From the cell containing the given text, extract its center point as [X, Y] coordinate. 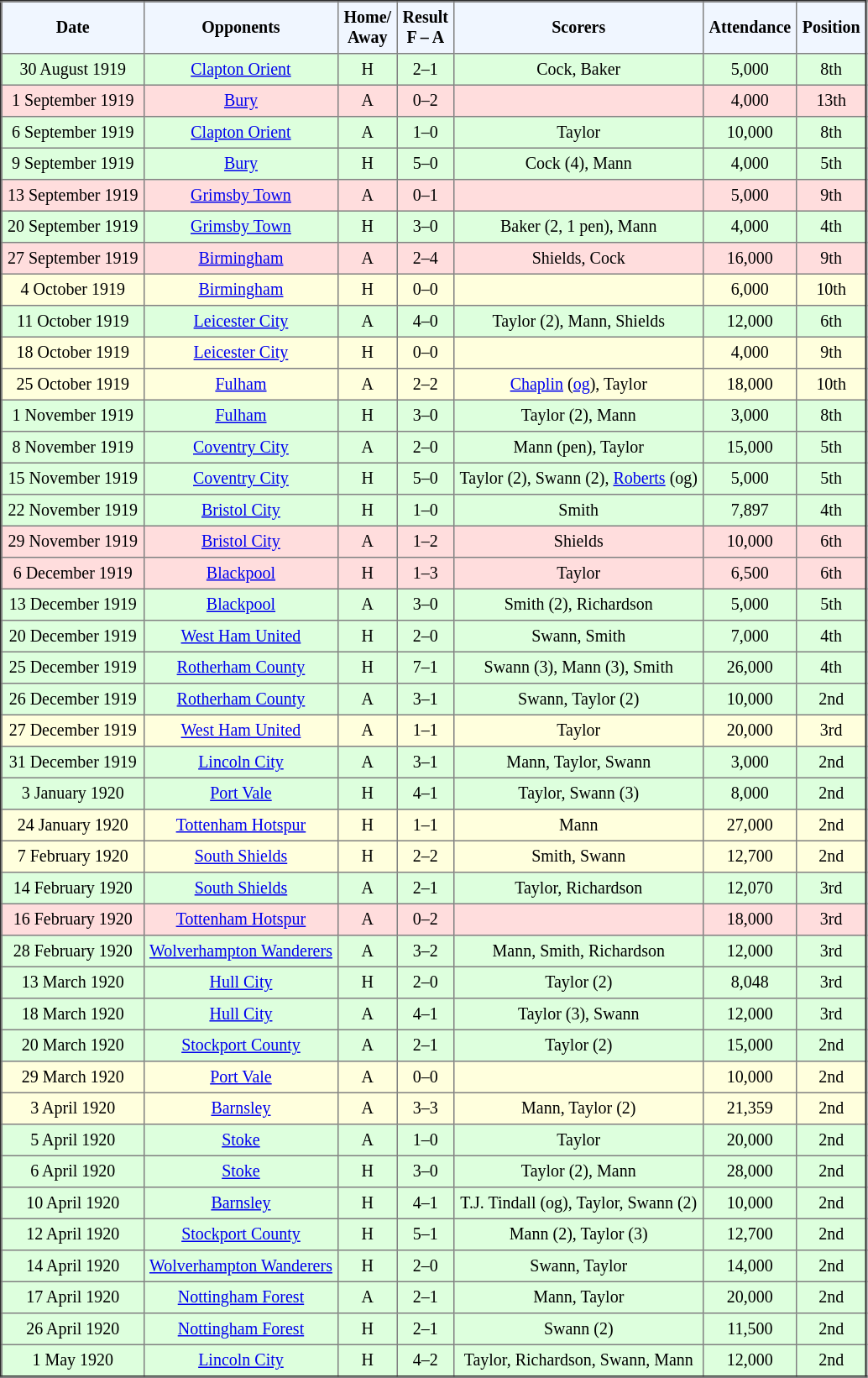
Mann, Smith, Richardson [579, 951]
Cock (4), Mann [579, 164]
14 April 1920 [73, 1266]
7,000 [750, 637]
28,000 [750, 1171]
Taylor (2), Swann (2), Roberts (og) [579, 479]
Baker (2, 1 pen), Mann [579, 227]
1 September 1919 [73, 101]
6,000 [750, 290]
Shields [579, 542]
Swann (3), Mann (3), Smith [579, 668]
14,000 [750, 1266]
Chaplin (og), Taylor [579, 385]
14 February 1920 [73, 888]
Mann (2), Taylor (3) [579, 1234]
Attendance [750, 28]
5 April 1920 [73, 1140]
2–4 [426, 259]
25 October 1919 [73, 385]
27 September 1919 [73, 259]
8,000 [750, 794]
27,000 [750, 825]
Taylor (2), Mann, Shields [579, 322]
Opponents [240, 28]
6 April 1920 [73, 1171]
18 October 1919 [73, 353]
3 April 1920 [73, 1108]
18 March 1920 [73, 1014]
Smith, Swann [579, 857]
26 April 1920 [73, 1329]
Swann (2) [579, 1329]
0–1 [426, 196]
Home/Away [368, 28]
T.J. Tindall (og), Taylor, Swann (2) [579, 1203]
22 November 1919 [73, 511]
3 January 1920 [73, 794]
6 December 1919 [73, 574]
7–1 [426, 668]
20 March 1920 [73, 1045]
Taylor, Richardson, Swann, Mann [579, 1360]
20 September 1919 [73, 227]
25 December 1919 [73, 668]
31 December 1919 [73, 762]
13th [831, 101]
6 September 1919 [73, 133]
Swann, Smith [579, 637]
13 December 1919 [73, 605]
29 November 1919 [73, 542]
17 April 1920 [73, 1297]
Shields, Cock [579, 259]
28 February 1920 [73, 951]
30 August 1919 [73, 70]
29 March 1920 [73, 1077]
1 November 1919 [73, 416]
8 November 1919 [73, 448]
Position [831, 28]
3–3 [426, 1108]
7,897 [750, 511]
Swann, Taylor [579, 1266]
13 September 1919 [73, 196]
1 May 1920 [73, 1360]
Taylor, Richardson [579, 888]
12,070 [750, 888]
Mann (pen), Taylor [579, 448]
Smith (2), Richardson [579, 605]
21,359 [750, 1108]
Smith [579, 511]
Cock, Baker [579, 70]
Mann, Taylor [579, 1297]
1–2 [426, 542]
8,048 [750, 982]
4 October 1919 [73, 290]
Mann, Taylor, Swann [579, 762]
16 February 1920 [73, 920]
Scorers [579, 28]
11,500 [750, 1329]
10 April 1920 [73, 1203]
7 February 1920 [73, 857]
Taylor, Swann (3) [579, 794]
20 December 1919 [73, 637]
13 March 1920 [73, 982]
26 December 1919 [73, 699]
16,000 [750, 259]
9 September 1919 [73, 164]
24 January 1920 [73, 825]
4–2 [426, 1360]
ResultF – A [426, 28]
Taylor (3), Swann [579, 1014]
Swann, Taylor (2) [579, 699]
15 November 1919 [73, 479]
12 April 1920 [73, 1234]
1–3 [426, 574]
Mann, Taylor (2) [579, 1108]
27 December 1919 [73, 731]
5–1 [426, 1234]
6,500 [750, 574]
3–2 [426, 951]
Date [73, 28]
4–0 [426, 322]
26,000 [750, 668]
Mann [579, 825]
11 October 1919 [73, 322]
